Return the [x, y] coordinate for the center point of the cell that contains the specified text.  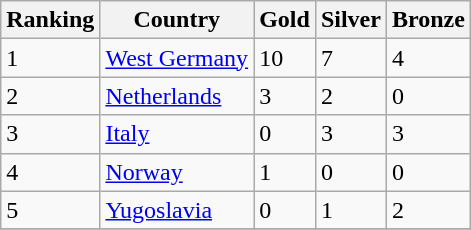
Ranking [50, 20]
Italy [177, 134]
5 [50, 210]
Gold [285, 20]
Country [177, 20]
Bronze [428, 20]
Silver [350, 20]
Norway [177, 172]
10 [285, 58]
7 [350, 58]
West Germany [177, 58]
Yugoslavia [177, 210]
Netherlands [177, 96]
